Search for the cell housing the specified text and yield its (X, Y) center coordinate. 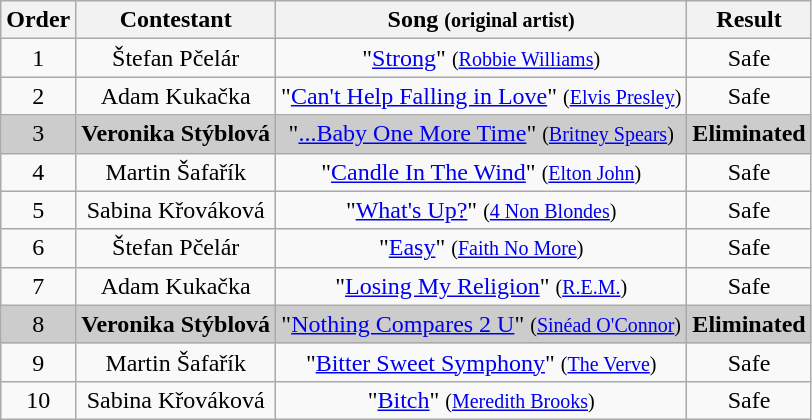
Order (38, 20)
Result (749, 20)
"...Baby One More Time" (Britney Spears) (482, 134)
"Bitch" (Meredith Brooks) (482, 400)
5 (38, 210)
"Strong" (Robbie Williams) (482, 58)
"Nothing Compares 2 U" (Sinéad O'Connor) (482, 324)
6 (38, 248)
8 (38, 324)
"Candle In The Wind" (Elton John) (482, 172)
10 (38, 400)
2 (38, 96)
4 (38, 172)
Song (original artist) (482, 20)
"Easy" (Faith No More) (482, 248)
"Bitter Sweet Symphony" (The Verve) (482, 362)
7 (38, 286)
"Can't Help Falling in Love" (Elvis Presley) (482, 96)
Contestant (176, 20)
"Losing My Religion" (R.E.M.) (482, 286)
"What's Up?" (4 Non Blondes) (482, 210)
9 (38, 362)
3 (38, 134)
1 (38, 58)
